Provide the (X, Y) coordinate of the cell's center where the given text is located.  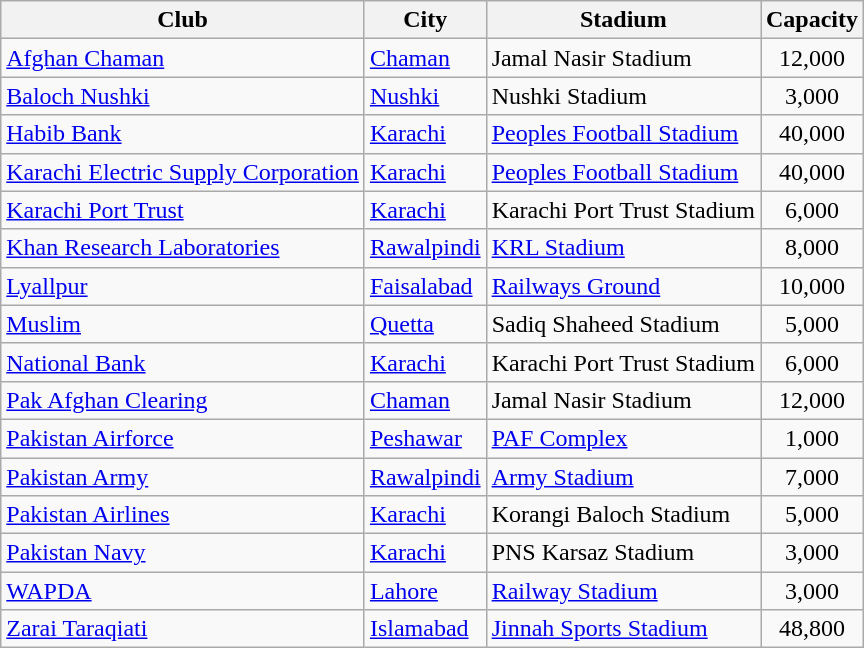
City (425, 20)
Pakistan Airforce (183, 438)
7,000 (812, 477)
Stadium (623, 20)
Islamabad (425, 629)
1,000 (812, 438)
PAF Complex (623, 438)
Nushki (425, 96)
Railway Stadium (623, 591)
Afghan Chaman (183, 58)
Habib Bank (183, 134)
Faisalabad (425, 286)
10,000 (812, 286)
Club (183, 20)
Pakistan Navy (183, 553)
Sadiq Shaheed Stadium (623, 324)
KRL Stadium (623, 248)
Pakistan Airlines (183, 515)
Korangi Baloch Stadium (623, 515)
Nushki Stadium (623, 96)
Army Stadium (623, 477)
Muslim (183, 324)
Karachi Port Trust (183, 210)
Baloch Nushki (183, 96)
Zarai Taraqiati (183, 629)
Pakistan Army (183, 477)
Peshawar (425, 438)
Karachi Electric Supply Corporation (183, 172)
Quetta (425, 324)
Jinnah Sports Stadium (623, 629)
Lyallpur (183, 286)
48,800 (812, 629)
WAPDA (183, 591)
Lahore (425, 591)
National Bank (183, 362)
Capacity (812, 20)
PNS Karsaz Stadium (623, 553)
Pak Afghan Clearing (183, 400)
Khan Research Laboratories (183, 248)
Railways Ground (623, 286)
8,000 (812, 248)
